Find where the given text appears and provide that cell's center as (X, Y) coordinate. 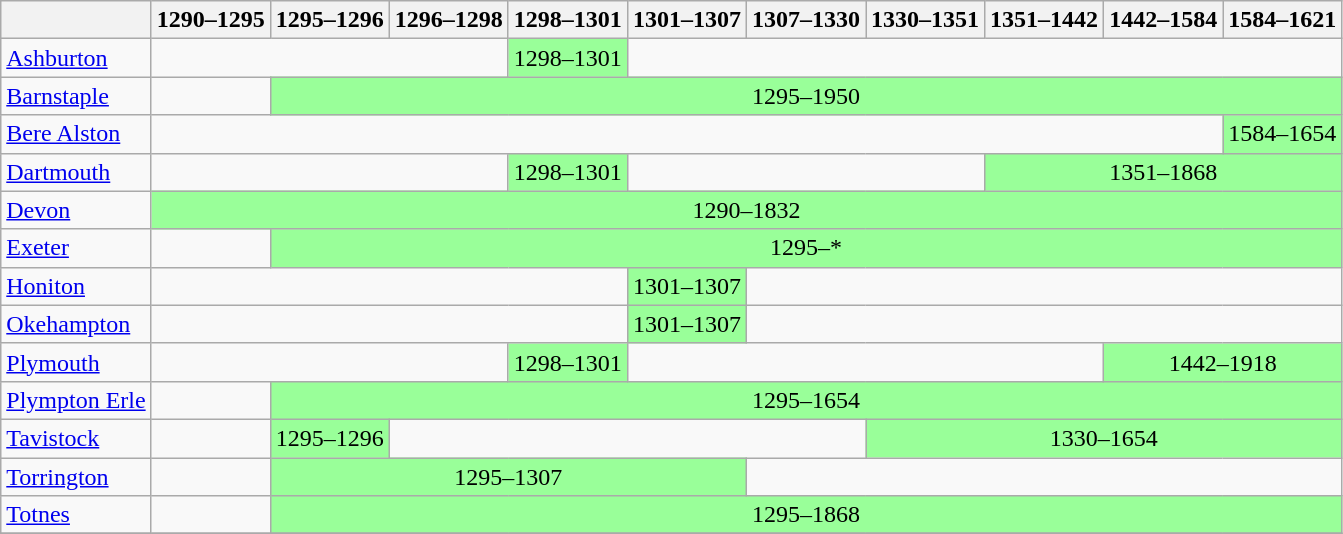
1295–* (806, 248)
1442–1918 (1223, 362)
Plympton Erle (76, 400)
Barnstaple (76, 96)
1330–1351 (926, 20)
Devon (76, 210)
1330–1654 (1104, 438)
Dartmouth (76, 172)
1351–1442 (1044, 20)
1290–1295 (210, 20)
Okehampton (76, 324)
1584–1654 (1282, 134)
1290–1832 (746, 210)
Torrington (76, 477)
1295–1868 (806, 515)
1307–1330 (806, 20)
1295–1950 (806, 96)
Bere Alston (76, 134)
1296–1298 (448, 20)
Exeter (76, 248)
Tavistock (76, 438)
1295–1654 (806, 400)
1351–1868 (1164, 172)
Totnes (76, 515)
1584–1621 (1282, 20)
Plymouth (76, 362)
Honiton (76, 286)
Ashburton (76, 58)
1442–1584 (1164, 20)
1295–1307 (508, 477)
